Extract the [x, y] coordinate from the center of the cell holding the provided text.  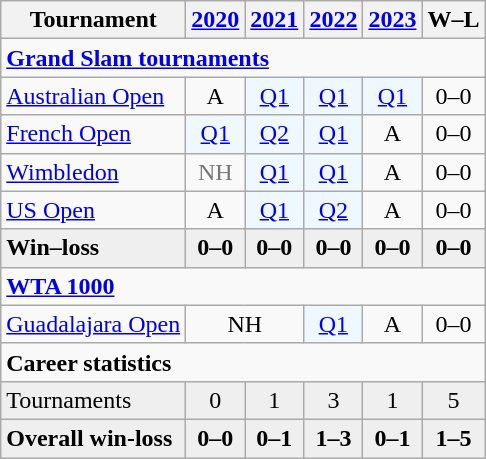
Guadalajara Open [94, 324]
Overall win-loss [94, 438]
French Open [94, 134]
2022 [334, 20]
2020 [216, 20]
Win–loss [94, 248]
1–3 [334, 438]
0 [216, 400]
Australian Open [94, 96]
Wimbledon [94, 172]
1–5 [454, 438]
2023 [392, 20]
Tournament [94, 20]
W–L [454, 20]
Career statistics [243, 362]
3 [334, 400]
WTA 1000 [243, 286]
US Open [94, 210]
2021 [274, 20]
Tournaments [94, 400]
Grand Slam tournaments [243, 58]
5 [454, 400]
